Search for the cell housing the specified text and yield its (x, y) center coordinate. 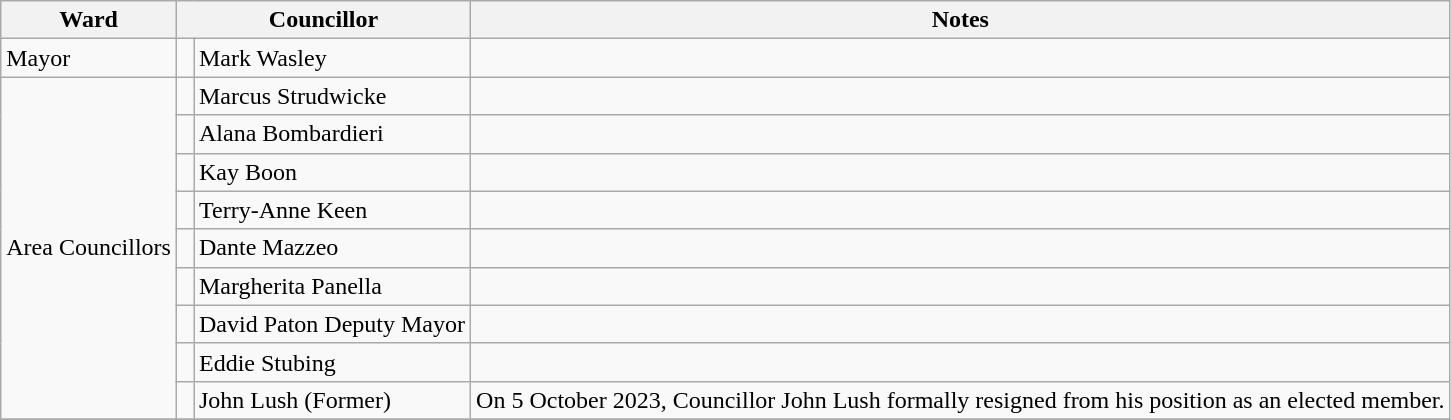
Mayor (89, 58)
Area Councillors (89, 248)
Notes (961, 20)
Alana Bombardieri (332, 134)
Marcus Strudwicke (332, 96)
On 5 October 2023, Councillor John Lush formally resigned from his position as an elected member. (961, 400)
Ward (89, 20)
Eddie Stubing (332, 362)
Dante Mazzeo (332, 248)
John Lush (Former) (332, 400)
David Paton Deputy Mayor (332, 324)
Mark Wasley (332, 58)
Margherita Panella (332, 286)
Terry-Anne Keen (332, 210)
Kay Boon (332, 172)
Councillor (323, 20)
